Detect which cell encompasses the target text, then output its [x, y] center coordinate. 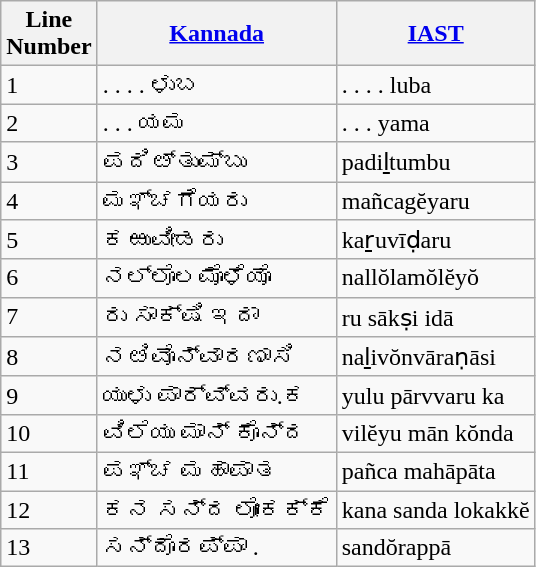
ಪದಿೞ್ತುಮ್ಬು [216, 162]
kana sanda lokakkĕ [436, 509]
ರು ಸಾಕ್ಷಿ ಇದಾ [216, 317]
4 [49, 201]
nallŏlamŏlĕyŏ [436, 278]
padiḻtumbu [436, 162]
1 [49, 85]
pañca mahāpāta [436, 471]
. . . yama [436, 123]
Kannada [216, 34]
yulu pārvvaru ka [436, 395]
13 [49, 548]
ಕನ ಸನ್ದ ಲೋಕಕ್ಕೆ [216, 509]
mañcagĕyaru [436, 201]
ಯುಳು ಪಾರ್ವ್ವರು.ಕ [216, 395]
11 [49, 471]
12 [49, 509]
10 [49, 433]
3 [49, 162]
6 [49, 278]
. . . . luba [436, 85]
5 [49, 240]
ಪಞ್ಚ ಮಹಾಪಾತ [216, 471]
ವಿಲೆಯು ಮಾನ್ ಕೊನ್ದ [216, 433]
8 [49, 357]
2 [49, 123]
naḻivŏnvāraṇāsi [436, 357]
. . . ಯಮ [216, 123]
ನಲ್ಲೊಲಮೊಳೆಯೊ [216, 278]
sandŏrappā [436, 548]
9 [49, 395]
vilĕyu mān kŏnda [436, 433]
ru sākṣi idā [436, 317]
. . . . ಳುಬ [216, 85]
LineNumber [49, 34]
ಸನ್ದೊರಪ್ಪಾ . [216, 548]
IAST [436, 34]
ನೞಿವೊನ್ವಾರಣಾಸಿ [216, 357]
ಮಞ್ಚಗೆಯರು [216, 201]
7 [49, 317]
ಕಱುವೀಡರು [216, 240]
kaṟuvīḍaru [436, 240]
